For the text-containing cell, return its midpoint in (x, y) coordinate format. 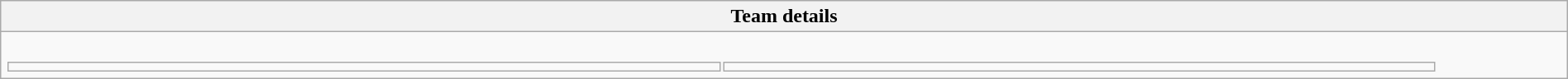
Team details (784, 16)
